Capture the cell that displays the provided text and extract its (x, y) central coordinate. 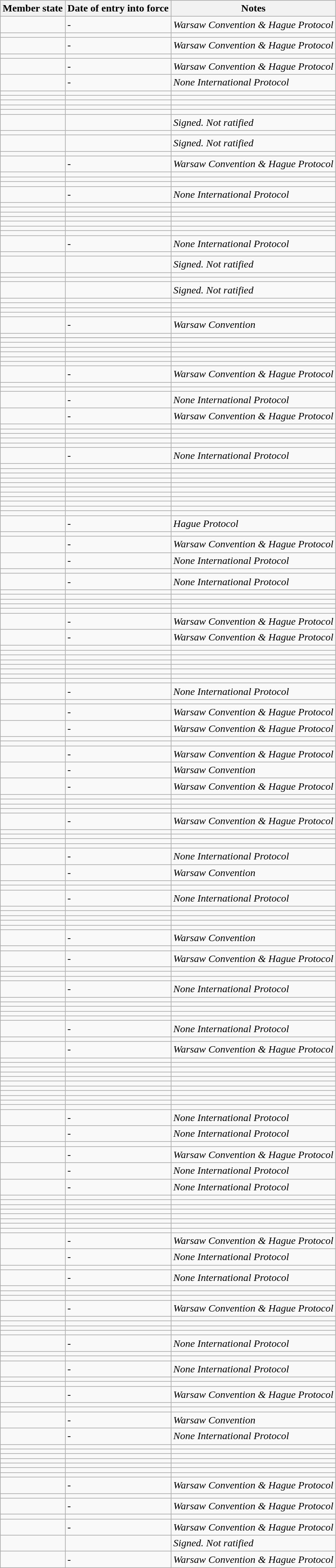
Date of entry into force (118, 9)
Notes (254, 9)
Member state (33, 9)
Hague Protocol (254, 524)
